Extract the [X, Y] coordinate from the center of the cell holding the provided text.  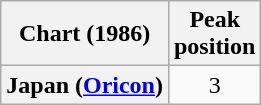
3 [214, 85]
Peakposition [214, 34]
Japan (Oricon) [85, 85]
Chart (1986) [85, 34]
